Identify which cell holds the provided text, then report its [X, Y] central coordinate. 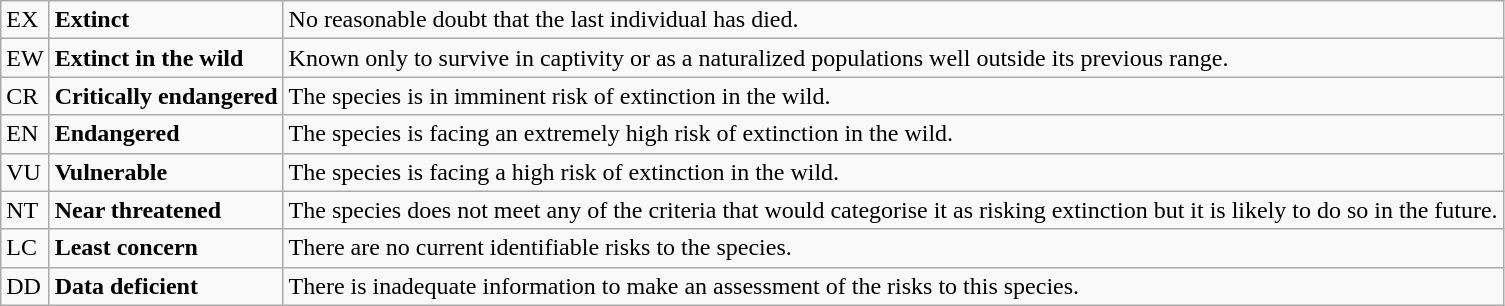
The species is facing an extremely high risk of extinction in the wild. [893, 134]
NT [25, 210]
Endangered [166, 134]
EN [25, 134]
Least concern [166, 248]
Near threatened [166, 210]
Data deficient [166, 286]
No reasonable doubt that the last individual has died. [893, 20]
CR [25, 96]
Extinct [166, 20]
Critically endangered [166, 96]
EX [25, 20]
The species is in imminent risk of extinction in the wild. [893, 96]
VU [25, 172]
Extinct in the wild [166, 58]
LC [25, 248]
DD [25, 286]
Known only to survive in captivity or as a naturalized populations well outside its previous range. [893, 58]
There are no current identifiable risks to the species. [893, 248]
EW [25, 58]
The species does not meet any of the criteria that would categorise it as risking extinction but it is likely to do so in the future. [893, 210]
The species is facing a high risk of extinction in the wild. [893, 172]
Vulnerable [166, 172]
There is inadequate information to make an assessment of the risks to this species. [893, 286]
